Detect which cell encompasses the target text, then output its [X, Y] center coordinate. 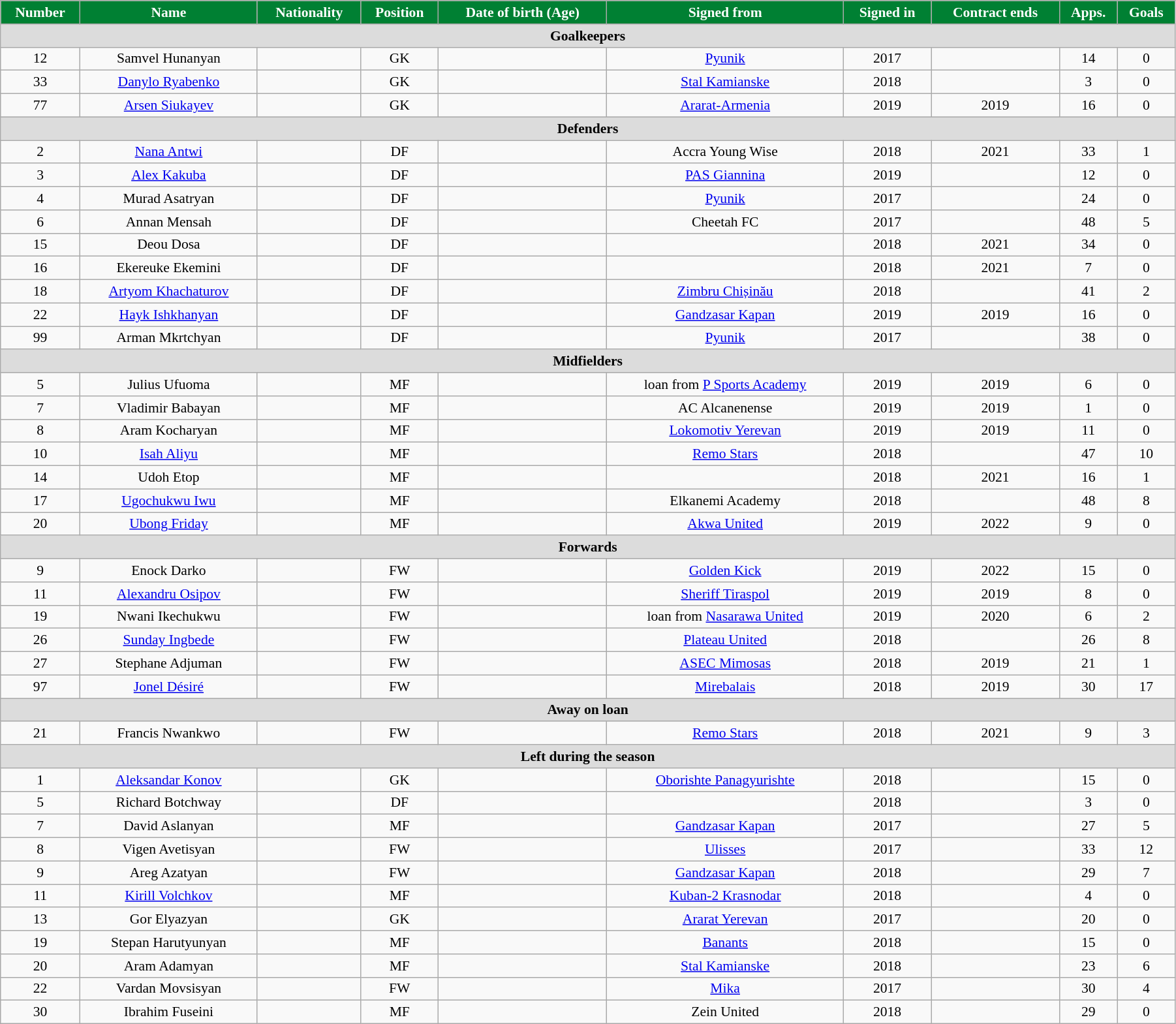
34 [1089, 245]
Nwani Ikechukwu [168, 617]
Danylo Ryabenko [168, 82]
Plateau United [725, 640]
Signed from [725, 12]
Number [40, 12]
Zein United [725, 1012]
Apps. [1089, 12]
Ararat Yerevan [725, 920]
Oborishte Panagyurishte [725, 780]
13 [40, 920]
99 [40, 338]
Name [168, 12]
Ugochukwu Iwu [168, 501]
Arsen Siukayev [168, 106]
Accra Young Wise [725, 152]
Vardan Movsisyan [168, 989]
Ekereuke Ekemini [168, 268]
Date of birth (Age) [522, 12]
Alexandru Osipov [168, 594]
Goals [1146, 12]
Hayk Ishkhanyan [168, 315]
Ibrahim Fuseini [168, 1012]
David Aslanyan [168, 826]
Away on loan [588, 710]
Mika [725, 989]
77 [40, 106]
Banants [725, 942]
Elkanemi Academy [725, 501]
Jonel Désiré [168, 687]
Julius Ufuoma [168, 384]
97 [40, 687]
Alex Kakuba [168, 176]
Goalkeepers [588, 36]
Isah Aliyu [168, 454]
Cheetah FC [725, 222]
Position [399, 12]
Stephane Adjuman [168, 664]
loan from Nasarawa United [725, 617]
Zimbru Chișinău [725, 292]
Artyom Khachaturov [168, 292]
Kirill Volchkov [168, 896]
Samvel Hunanyan [168, 59]
Sheriff Tiraspol [725, 594]
PAS Giannina [725, 176]
Enock Darko [168, 570]
Golden Kick [725, 570]
ASEC Mimosas [725, 664]
Forwards [588, 548]
AC Alcanenense [725, 408]
Ubong Friday [168, 524]
Arman Mkrtchyan [168, 338]
41 [1089, 292]
Ulisses [725, 850]
Akwa United [725, 524]
Aram Adamyan [168, 966]
Signed in [887, 12]
23 [1089, 966]
47 [1089, 454]
2020 [995, 617]
Defenders [588, 129]
Kuban-2 Krasnodar [725, 896]
Stepan Harutyunyan [168, 942]
Richard Botchway [168, 803]
Left during the season [588, 756]
Nana Antwi [168, 152]
18 [40, 292]
Lokomotiv Yerevan [725, 431]
38 [1089, 338]
24 [1089, 198]
Aleksandar Konov [168, 780]
Midfielders [588, 362]
Murad Asatryan [168, 198]
Vladimir Babayan [168, 408]
Ararat-Armenia [725, 106]
Gor Elyazyan [168, 920]
Areg Azatyan [168, 873]
loan from P Sports Academy [725, 384]
Contract ends [995, 12]
Udoh Etop [168, 478]
Nationality [309, 12]
Deou Dosa [168, 245]
Sunday Ingbede [168, 640]
Annan Mensah [168, 222]
Aram Kocharyan [168, 431]
Francis Nwankwo [168, 734]
Vigen Avetisyan [168, 850]
Mirebalais [725, 687]
